Output the [x, y] coordinate of the center of the cell containing the given text.  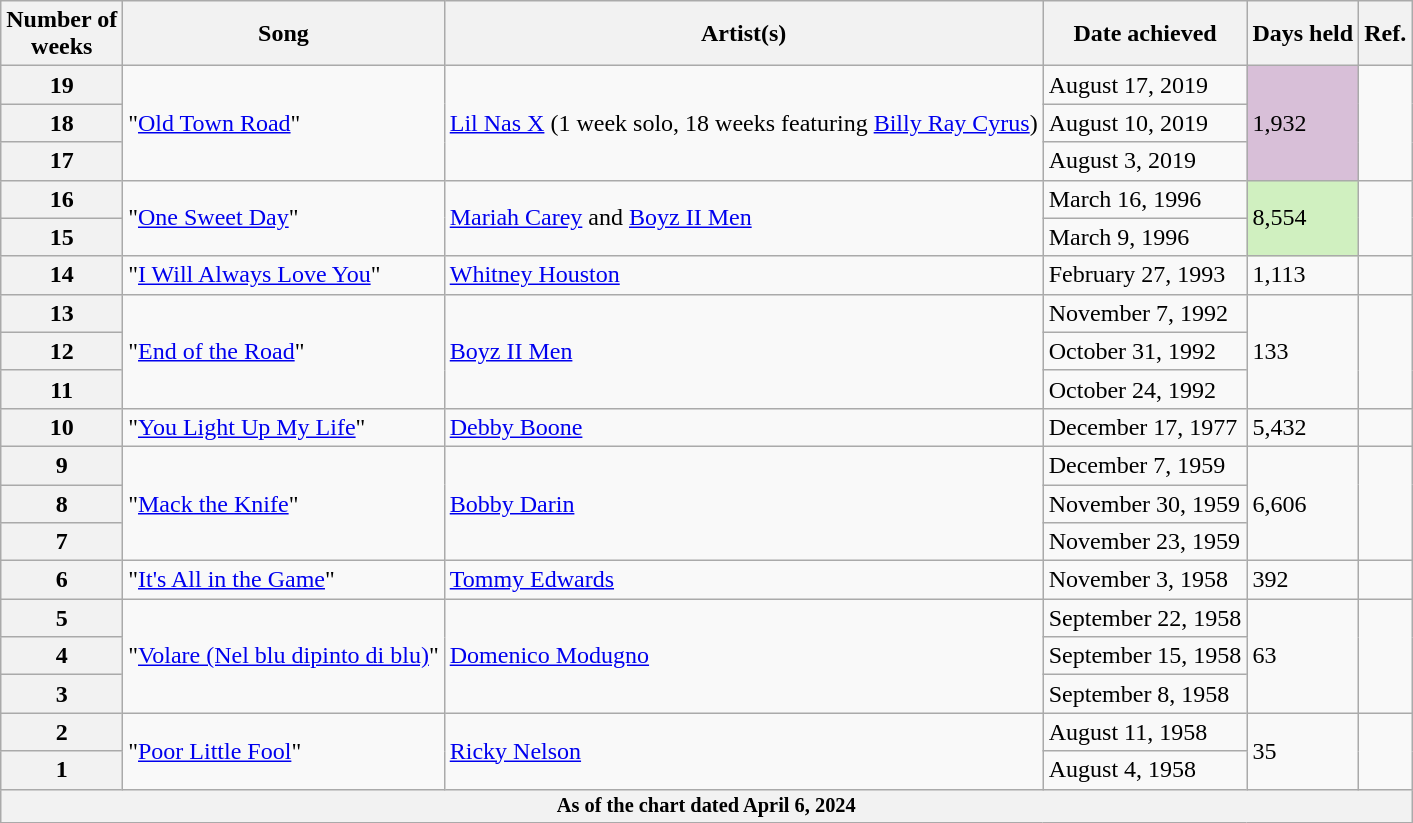
6,606 [1303, 503]
392 [1303, 580]
"You Light Up My Life" [284, 427]
5 [62, 618]
March 9, 1996 [1145, 237]
November 7, 1992 [1145, 313]
August 3, 2019 [1145, 161]
Bobby Darin [744, 503]
December 7, 1959 [1145, 465]
2 [62, 732]
August 11, 1958 [1145, 732]
17 [62, 161]
"It's All in the Game" [284, 580]
3 [62, 694]
9 [62, 465]
Debby Boone [744, 427]
Artist(s) [744, 34]
10 [62, 427]
November 23, 1959 [1145, 542]
7 [62, 542]
15 [62, 237]
Ref. [1386, 34]
12 [62, 351]
As of the chart dated April 6, 2024 [706, 806]
August 4, 1958 [1145, 770]
8 [62, 503]
Days held [1303, 34]
Tommy Edwards [744, 580]
Boyz II Men [744, 351]
September 15, 1958 [1145, 656]
Mariah Carey and Boyz II Men [744, 218]
16 [62, 199]
"Old Town Road" [284, 123]
18 [62, 123]
Date achieved [1145, 34]
35 [1303, 751]
13 [62, 313]
February 27, 1993 [1145, 275]
"End of the Road" [284, 351]
1 [62, 770]
5,432 [1303, 427]
November 3, 1958 [1145, 580]
19 [62, 85]
August 17, 2019 [1145, 85]
Number of weeks [62, 34]
11 [62, 389]
September 22, 1958 [1145, 618]
December 17, 1977 [1145, 427]
"Volare (Nel blu dipinto di blu)" [284, 656]
Ricky Nelson [744, 751]
63 [1303, 656]
Whitney Houston [744, 275]
"One Sweet Day" [284, 218]
133 [1303, 351]
"Mack the Knife" [284, 503]
6 [62, 580]
1,932 [1303, 123]
Song [284, 34]
14 [62, 275]
March 16, 1996 [1145, 199]
Domenico Modugno [744, 656]
"I Will Always Love You" [284, 275]
Lil Nas X (1 week solo, 18 weeks featuring Billy Ray Cyrus) [744, 123]
October 24, 1992 [1145, 389]
October 31, 1992 [1145, 351]
1,113 [1303, 275]
8,554 [1303, 218]
4 [62, 656]
November 30, 1959 [1145, 503]
"Poor Little Fool" [284, 751]
August 10, 2019 [1145, 123]
September 8, 1958 [1145, 694]
